Detect which cell encompasses the target text, then output its (x, y) center coordinate. 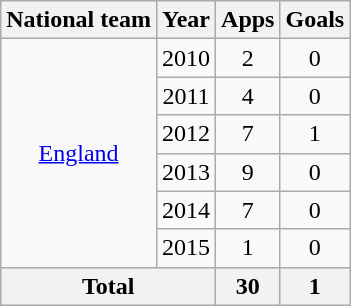
2 (248, 58)
National team (79, 20)
2015 (186, 248)
Apps (248, 20)
2012 (186, 134)
2011 (186, 96)
2014 (186, 210)
30 (248, 286)
England (79, 153)
Total (108, 286)
4 (248, 96)
2013 (186, 172)
2010 (186, 58)
9 (248, 172)
Goals (315, 20)
Year (186, 20)
